Find where the given text appears and provide that cell's center as [X, Y] coordinate. 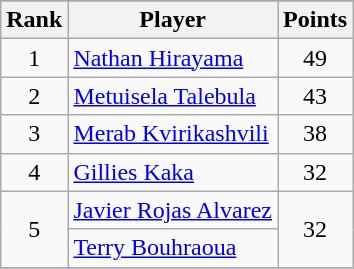
Merab Kvirikashvili [173, 134]
3 [34, 134]
Player [173, 20]
Metuisela Talebula [173, 96]
5 [34, 229]
38 [316, 134]
2 [34, 96]
43 [316, 96]
49 [316, 58]
4 [34, 172]
Nathan Hirayama [173, 58]
1 [34, 58]
Terry Bouhraoua [173, 248]
Gillies Kaka [173, 172]
Javier Rojas Alvarez [173, 210]
Rank [34, 20]
Points [316, 20]
